Scan for the cell matching the given text and deliver its [x, y] coordinate at center. 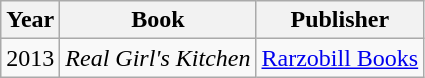
2013 [30, 58]
Year [30, 20]
Real Girl's Kitchen [158, 58]
Publisher [340, 20]
Book [158, 20]
Rarzobill Books [340, 58]
